Return [X, Y] of the center of cell containing provided text 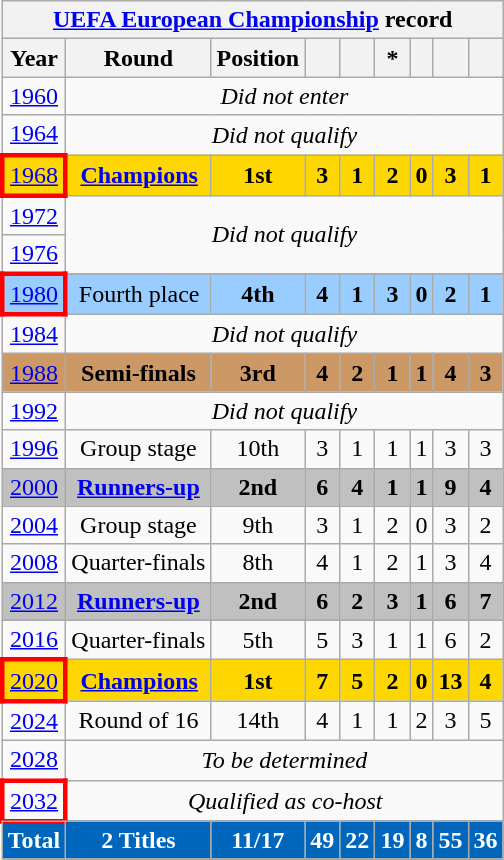
1972 [34, 216]
3rd [258, 373]
1996 [34, 449]
1964 [34, 135]
2 Titles [138, 840]
Round [138, 58]
19 [392, 840]
14th [258, 721]
2020 [34, 680]
2032 [34, 800]
8 [422, 840]
9 [450, 487]
* [392, 58]
2000 [34, 487]
1992 [34, 411]
2028 [34, 760]
49 [322, 840]
1968 [34, 174]
36 [486, 840]
Qualified as co-host [284, 800]
5th [258, 640]
55 [450, 840]
4th [258, 294]
2008 [34, 563]
UEFA European Championship record [252, 20]
Round of 16 [138, 721]
22 [358, 840]
1980 [34, 294]
13 [450, 680]
1976 [34, 254]
Semi-finals [138, 373]
1960 [34, 96]
Year [34, 58]
Position [258, 58]
10th [258, 449]
2004 [34, 525]
8th [258, 563]
Fourth place [138, 294]
1988 [34, 373]
9th [258, 525]
2016 [34, 640]
Total [34, 840]
1984 [34, 334]
2012 [34, 601]
2024 [34, 721]
11/17 [258, 840]
Did not enter [284, 96]
To be determined [284, 760]
